Search for the cell housing the specified text and yield its [X, Y] center coordinate. 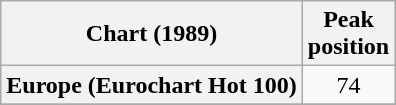
Europe (Eurochart Hot 100) [152, 85]
Peakposition [348, 34]
74 [348, 85]
Chart (1989) [152, 34]
